Detect which cell encompasses the target text, then output its (X, Y) center coordinate. 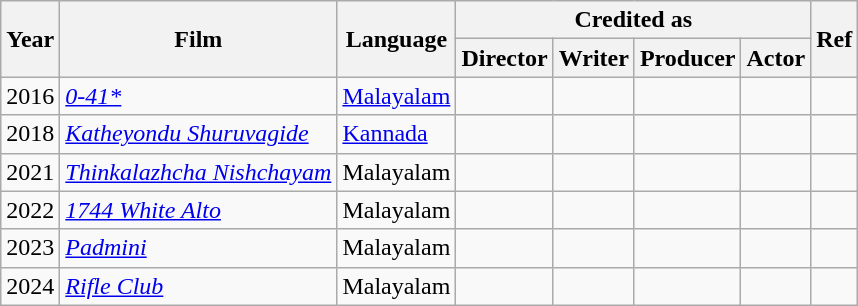
Producer (688, 58)
2021 (30, 172)
2022 (30, 210)
Year (30, 39)
Film (198, 39)
Thinkalazhcha Nishchayam (198, 172)
2016 (30, 96)
Director (504, 58)
0-41* (198, 96)
Rifle Club (198, 286)
2023 (30, 248)
Language (396, 39)
2018 (30, 134)
Kannada (396, 134)
Writer (594, 58)
1744 White Alto (198, 210)
Actor (776, 58)
Padmini (198, 248)
Ref (834, 39)
Credited as (634, 20)
2024 (30, 286)
Katheyondu Shuruvagide (198, 134)
